Detect which cell encompasses the target text, then output its (x, y) center coordinate. 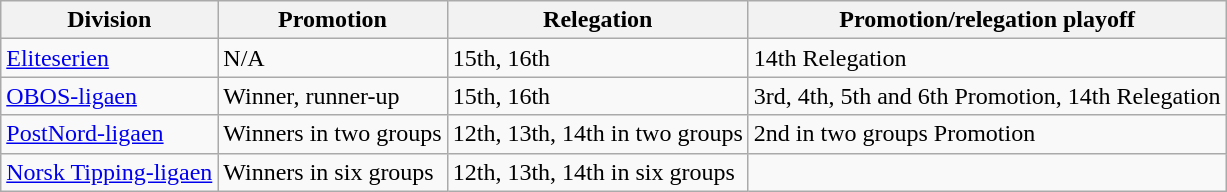
Norsk Tipping-ligaen (110, 172)
OBOS-ligaen (110, 96)
Division (110, 20)
12th, 13th, 14th in six groups (598, 172)
PostNord-ligaen (110, 134)
Winners in two groups (332, 134)
3rd, 4th, 5th and 6th Promotion, 14th Relegation (987, 96)
14th Relegation (987, 58)
Eliteserien (110, 58)
Winners in six groups (332, 172)
Promotion/relegation playoff (987, 20)
12th, 13th, 14th in two groups (598, 134)
Winner, runner-up (332, 96)
N/A (332, 58)
Promotion (332, 20)
2nd in two groups Promotion (987, 134)
Relegation (598, 20)
